Determine the [x, y] coordinate at the center of the cell enclosing the given text.  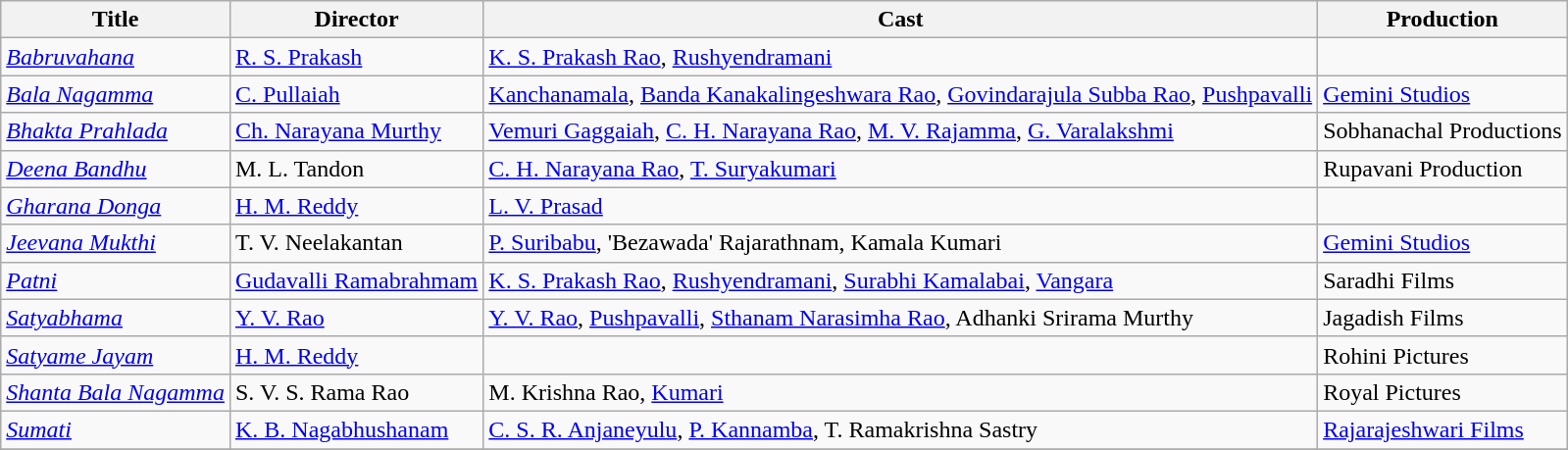
T. V. Neelakantan [356, 243]
M. L. Tandon [356, 169]
Ch. Narayana Murthy [356, 131]
Kanchanamala, Banda Kanakalingeshwara Rao, Govindarajula Subba Rao, Pushpavalli [900, 94]
Vemuri Gaggaiah, C. H. Narayana Rao, M. V. Rajamma, G. Varalakshmi [900, 131]
Satyabhama [116, 318]
Bala Nagamma [116, 94]
Royal Pictures [1442, 392]
Cast [900, 20]
L. V. Prasad [900, 206]
Sumati [116, 429]
Rupavani Production [1442, 169]
Babruvahana [116, 57]
K. S. Prakash Rao, Rushyendramani, Surabhi Kamalabai, Vangara [900, 280]
S. V. S. Rama Rao [356, 392]
Director [356, 20]
Patni [116, 280]
C. S. R. Anjaneyulu, P. Kannamba, T. Ramakrishna Sastry [900, 429]
Y. V. Rao [356, 318]
Jagadish Films [1442, 318]
Title [116, 20]
Shanta Bala Nagamma [116, 392]
R. S. Prakash [356, 57]
Production [1442, 20]
Bhakta Prahlada [116, 131]
Gudavalli Ramabrahmam [356, 280]
Y. V. Rao, Pushpavalli, Sthanam Narasimha Rao, Adhanki Srirama Murthy [900, 318]
Sobhanachal Productions [1442, 131]
K. B. Nagabhushanam [356, 429]
M. Krishna Rao, Kumari [900, 392]
Gharana Donga [116, 206]
P. Suribabu, 'Bezawada' Rajarathnam, Kamala Kumari [900, 243]
Satyame Jayam [116, 355]
C. H. Narayana Rao, T. Suryakumari [900, 169]
Saradhi Films [1442, 280]
Rajarajeshwari Films [1442, 429]
C. Pullaiah [356, 94]
Rohini Pictures [1442, 355]
Jeevana Mukthi [116, 243]
Deena Bandhu [116, 169]
K. S. Prakash Rao, Rushyendramani [900, 57]
